Detect which cell encompasses the target text, then output its [X, Y] center coordinate. 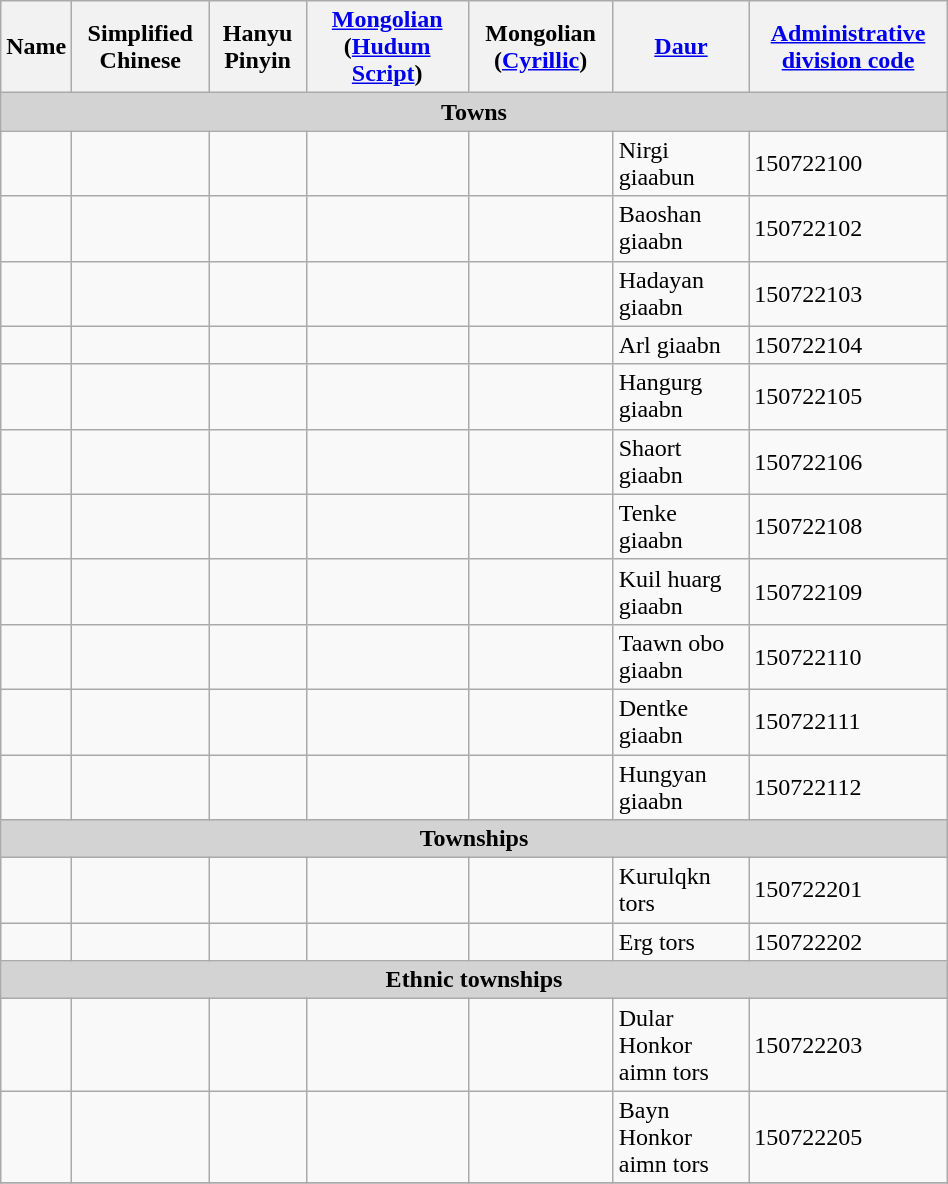
Hadayan giaabn [681, 294]
Hangurg giaabn [681, 396]
Nirgi giaabun [681, 164]
Mongolian (Cyrillic) [540, 47]
150722104 [848, 345]
Townships [474, 839]
150722203 [848, 1045]
150722108 [848, 526]
150722109 [848, 592]
Simplified Chinese [140, 47]
150722111 [848, 722]
150722205 [848, 1137]
Tenke giaabn [681, 526]
150722102 [848, 228]
Kurulqkn tors [681, 890]
Erg tors [681, 942]
150722100 [848, 164]
Name [36, 47]
150722201 [848, 890]
Bayn Honkor aimn tors [681, 1137]
150722110 [848, 656]
Dular Honkor aimn tors [681, 1045]
Taawn obo giaabn [681, 656]
Ethnic townships [474, 980]
Hungyan giaabn [681, 786]
150722103 [848, 294]
Arl giaabn [681, 345]
Daur [681, 47]
Baoshan giaabn [681, 228]
150722112 [848, 786]
Mongolian (Hudum Script) [387, 47]
150722105 [848, 396]
Towns [474, 112]
Shaort giaabn [681, 462]
150722202 [848, 942]
Kuil huarg giaabn [681, 592]
150722106 [848, 462]
Dentke giaabn [681, 722]
Hanyu Pinyin [258, 47]
Administrative division code [848, 47]
